Find where the given text appears and provide that cell's center as (X, Y) coordinate. 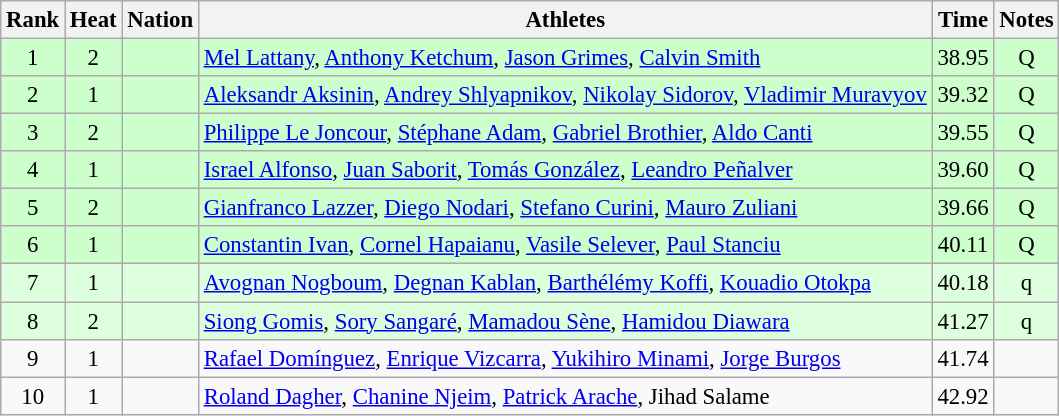
Siong Gomis, Sory Sangaré, Mamadou Sène, Hamidou Diawara (565, 321)
Gianfranco Lazzer, Diego Nodari, Stefano Curini, Mauro Zuliani (565, 208)
Athletes (565, 20)
10 (33, 396)
4 (33, 170)
39.55 (963, 133)
Philippe Le Joncour, Stéphane Adam, Gabriel Brothier, Aldo Canti (565, 133)
41.74 (963, 358)
Rank (33, 20)
7 (33, 283)
Nation (160, 20)
41.27 (963, 321)
Time (963, 20)
6 (33, 245)
9 (33, 358)
38.95 (963, 58)
39.32 (963, 95)
Notes (1026, 20)
42.92 (963, 396)
39.66 (963, 208)
40.18 (963, 283)
Rafael Domínguez, Enrique Vizcarra, Yukihiro Minami, Jorge Burgos (565, 358)
Mel Lattany, Anthony Ketchum, Jason Grimes, Calvin Smith (565, 58)
40.11 (963, 245)
8 (33, 321)
39.60 (963, 170)
Israel Alfonso, Juan Saborit, Tomás González, Leandro Peñalver (565, 170)
Constantin Ivan, Cornel Hapaianu, Vasile Selever, Paul Stanciu (565, 245)
Roland Dagher, Chanine Njeim, Patrick Arache, Jihad Salame (565, 396)
Aleksandr Aksinin, Andrey Shlyapnikov, Nikolay Sidorov, Vladimir Muravyov (565, 95)
5 (33, 208)
Heat (94, 20)
Avognan Nogboum, Degnan Kablan, Barthélémy Koffi, Kouadio Otokpa (565, 283)
3 (33, 133)
